Return [x, y] of the center of cell containing provided text 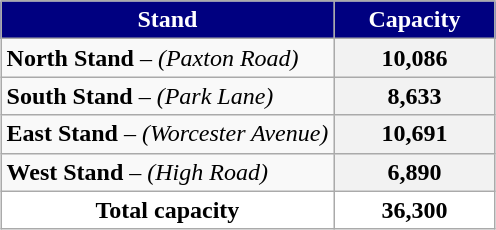
Stand [168, 20]
East Stand – (Worcester Avenue) [168, 134]
North Stand – (Paxton Road) [168, 58]
8,633 [414, 96]
10,086 [414, 58]
10,691 [414, 134]
South Stand – (Park Lane) [168, 96]
West Stand – (High Road) [168, 172]
36,300 [414, 210]
6,890 [414, 172]
Total capacity [168, 210]
Capacity [414, 20]
